Find where the given text appears and provide that cell's center as [x, y] coordinate. 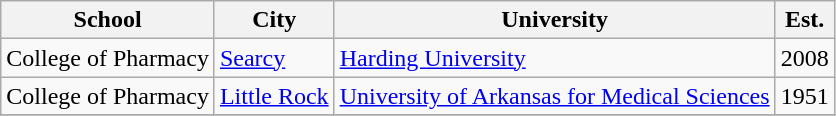
University [554, 20]
University of Arkansas for Medical Sciences [554, 96]
Searcy [274, 58]
School [108, 20]
City [274, 20]
Est. [804, 20]
Harding University [554, 58]
Little Rock [274, 96]
2008 [804, 58]
1951 [804, 96]
